For the text-containing cell, return its midpoint in (X, Y) coordinate format. 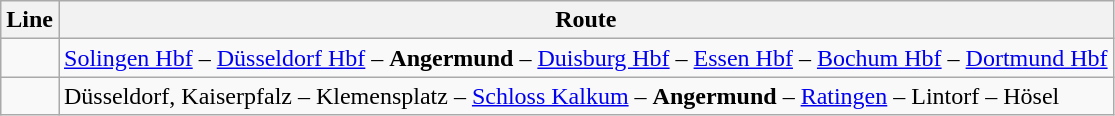
Solingen Hbf – Düsseldorf Hbf – Angermund – Duisburg Hbf – Essen Hbf – Bochum Hbf – Dortmund Hbf (586, 58)
Route (586, 20)
Düsseldorf, Kaiserpfalz – Klemensplatz – Schloss Kalkum – Angermund – Ratingen – Lintorf – Hösel (586, 96)
Line (30, 20)
